Return (x, y) of the center of cell containing provided text 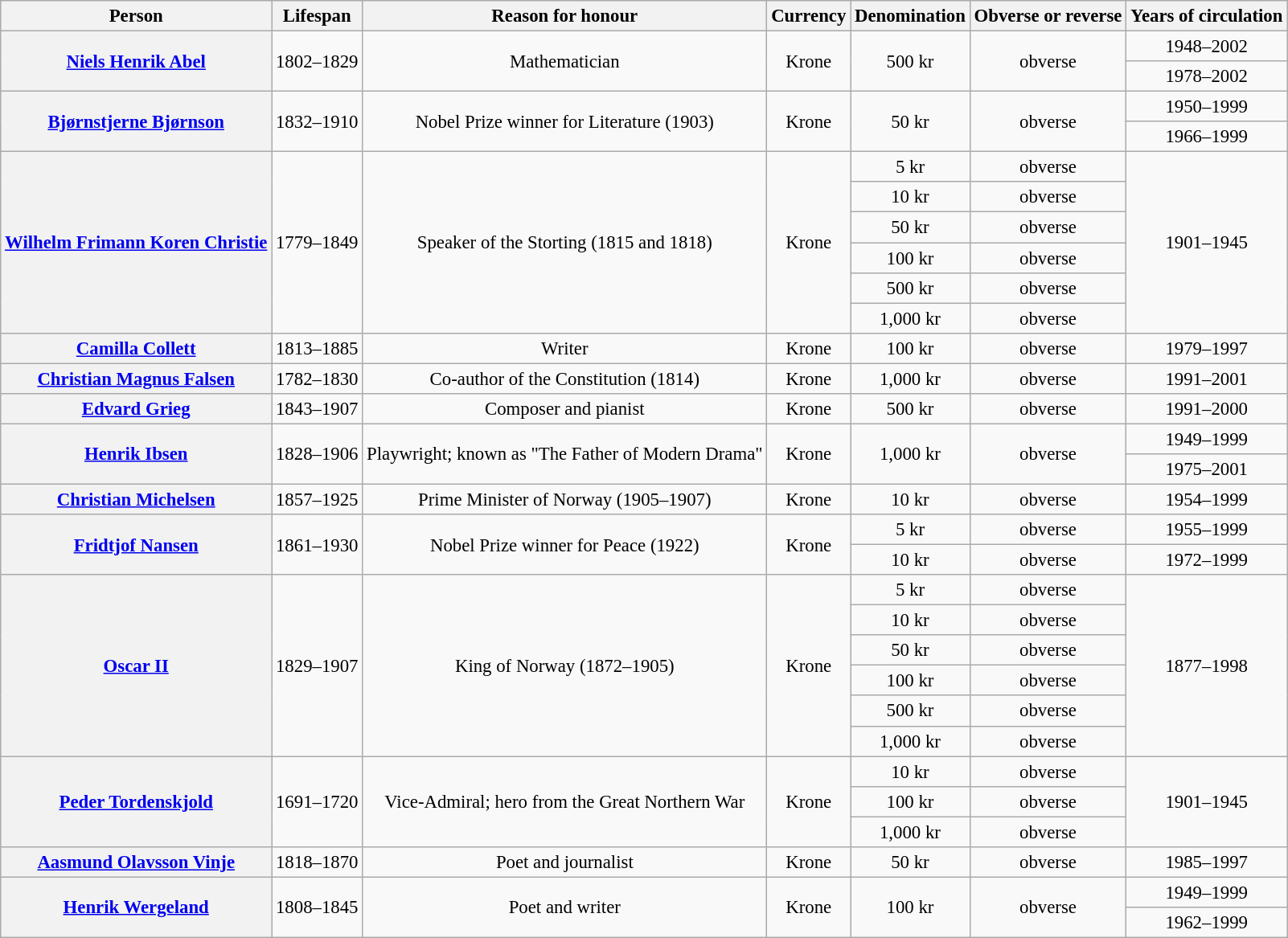
Composer and pianist (564, 409)
1975–2001 (1207, 469)
Co-author of the Constitution (1814) (564, 379)
1829–1907 (317, 666)
1818–1870 (317, 862)
Playwright; known as "The Father of Modern Drama" (564, 453)
1857–1925 (317, 499)
Nobel Prize winner for Peace (1922) (564, 545)
Poet and journalist (564, 862)
Aasmund Olavsson Vinje (137, 862)
Niels Henrik Abel (137, 61)
Speaker of the Storting (1815 and 1818) (564, 243)
Reason for honour (564, 16)
Oscar II (137, 666)
1802–1829 (317, 61)
1779–1849 (317, 243)
1813–1885 (317, 348)
Camilla Collett (137, 348)
1828–1906 (317, 453)
Edvard Grieg (137, 409)
Fridtjof Nansen (137, 545)
Poet and writer (564, 907)
1979–1997 (1207, 348)
1861–1930 (317, 545)
1991–2000 (1207, 409)
Writer (564, 348)
Vice-Admiral; hero from the Great Northern War (564, 802)
1962–1999 (1207, 923)
1966–1999 (1207, 137)
Henrik Wergeland (137, 907)
1955–1999 (1207, 530)
1877–1998 (1207, 666)
1978–2002 (1207, 76)
1985–1997 (1207, 862)
1950–1999 (1207, 107)
Denomination (910, 16)
1991–2001 (1207, 379)
Christian Michelsen (137, 499)
Prime Minister of Norway (1905–1907) (564, 499)
Christian Magnus Falsen (137, 379)
Bjørnstjerne Bjørnson (137, 122)
King of Norway (1872–1905) (564, 666)
Obverse or reverse (1048, 16)
1782–1830 (317, 379)
Peder Tordenskjold (137, 802)
1843–1907 (317, 409)
Wilhelm Frimann Koren Christie (137, 243)
1832–1910 (317, 122)
1691–1720 (317, 802)
Lifespan (317, 16)
Currency (809, 16)
Person (137, 16)
1972–1999 (1207, 560)
Years of circulation (1207, 16)
Nobel Prize winner for Literature (1903) (564, 122)
1808–1845 (317, 907)
1948–2002 (1207, 47)
Mathematician (564, 61)
Henrik Ibsen (137, 453)
1954–1999 (1207, 499)
